Return [X, Y] of the center of cell containing provided text 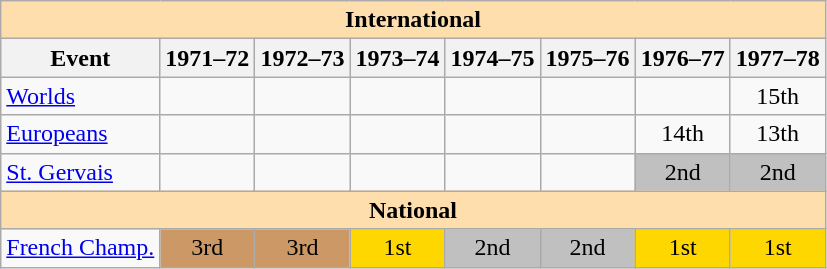
13th [778, 134]
1974–75 [492, 58]
1973–74 [398, 58]
St. Gervais [80, 172]
National [413, 210]
French Champ. [80, 248]
1977–78 [778, 58]
15th [778, 96]
1975–76 [588, 58]
Europeans [80, 134]
International [413, 20]
14th [682, 134]
Worlds [80, 96]
1972–73 [302, 58]
1971–72 [208, 58]
1976–77 [682, 58]
Event [80, 58]
